Scan for the cell matching the given text and deliver its (X, Y) coordinate at center. 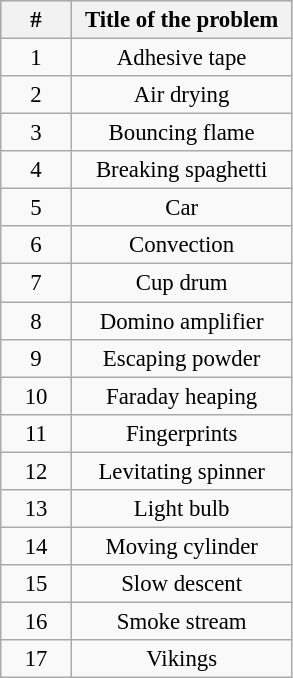
Levitating spinner (182, 471)
Adhesive tape (182, 58)
Escaping powder (182, 358)
12 (36, 471)
13 (36, 509)
Bouncing flame (182, 133)
Fingerprints (182, 433)
15 (36, 584)
Domino amplifier (182, 321)
Air drying (182, 95)
16 (36, 621)
# (36, 20)
Faraday heaping (182, 396)
4 (36, 170)
8 (36, 321)
11 (36, 433)
Convection (182, 245)
14 (36, 546)
Car (182, 208)
7 (36, 283)
Vikings (182, 659)
2 (36, 95)
5 (36, 208)
Moving cylinder (182, 546)
Smoke stream (182, 621)
10 (36, 396)
17 (36, 659)
1 (36, 58)
Slow descent (182, 584)
Breaking spaghetti (182, 170)
3 (36, 133)
6 (36, 245)
Title of the problem (182, 20)
Cup drum (182, 283)
9 (36, 358)
Light bulb (182, 509)
